Find where the given text appears and provide that cell's center as (X, Y) coordinate. 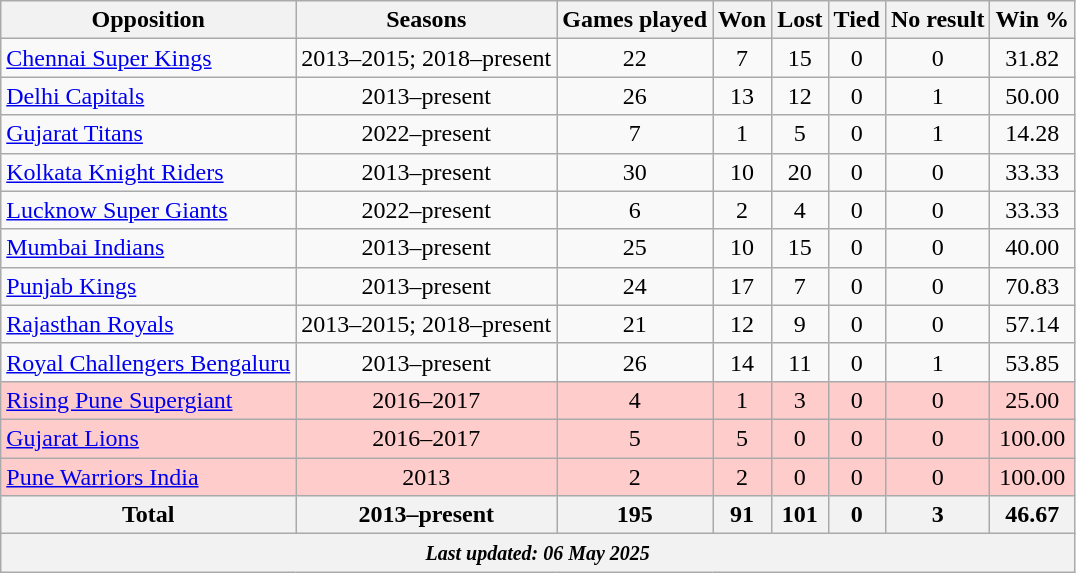
Mumbai Indians (148, 248)
Gujarat Lions (148, 438)
Rajasthan Royals (148, 324)
14 (742, 362)
9 (800, 324)
Last updated: 06 May 2025 (538, 553)
91 (742, 515)
17 (742, 286)
Opposition (148, 20)
101 (800, 515)
46.67 (1032, 515)
57.14 (1032, 324)
Chennai Super Kings (148, 58)
Total (148, 515)
Games played (635, 20)
Lost (800, 20)
22 (635, 58)
Royal Challengers Bengaluru (148, 362)
Gujarat Titans (148, 134)
11 (800, 362)
Delhi Capitals (148, 96)
No result (938, 20)
Won (742, 20)
14.28 (1032, 134)
50.00 (1032, 96)
Tied (856, 20)
70.83 (1032, 286)
31.82 (1032, 58)
25.00 (1032, 400)
195 (635, 515)
Punjab Kings (148, 286)
21 (635, 324)
Seasons (426, 20)
2013 (426, 477)
Kolkata Knight Riders (148, 172)
Lucknow Super Giants (148, 210)
13 (742, 96)
53.85 (1032, 362)
Win % (1032, 20)
24 (635, 286)
6 (635, 210)
Pune Warriors India (148, 477)
20 (800, 172)
40.00 (1032, 248)
25 (635, 248)
Rising Pune Supergiant (148, 400)
30 (635, 172)
